For the text-containing cell, return its midpoint in (x, y) coordinate format. 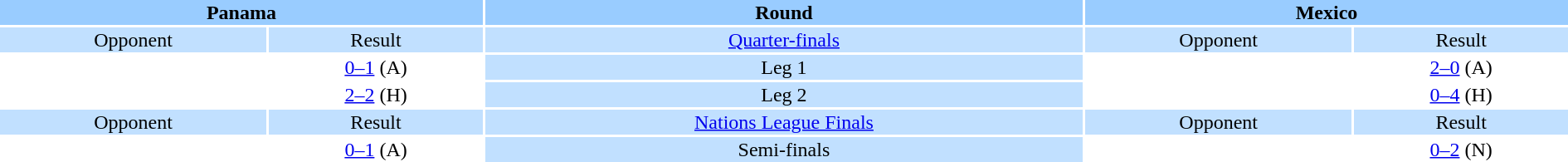
0–2 (N) (1461, 150)
Round (784, 12)
Leg 2 (784, 95)
2–0 (A) (1461, 67)
Quarter-finals (784, 40)
Panama (241, 12)
Semi-finals (784, 150)
2–2 (H) (376, 95)
0–4 (H) (1461, 95)
Mexico (1327, 12)
Nations League Finals (784, 122)
Leg 1 (784, 67)
